Pinpoint the cell where the given text exists, returning its [X, Y] midpoint coordinate. 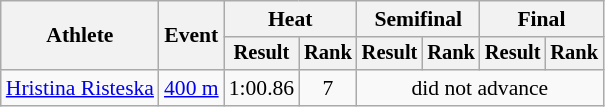
Final [542, 19]
Event [192, 36]
Semifinal [418, 19]
1:00.86 [262, 88]
Hristina Risteska [80, 88]
400 m [192, 88]
Heat [290, 19]
7 [328, 88]
did not advance [480, 88]
Athlete [80, 36]
